Scan for the cell matching the given text and deliver its (X, Y) coordinate at center. 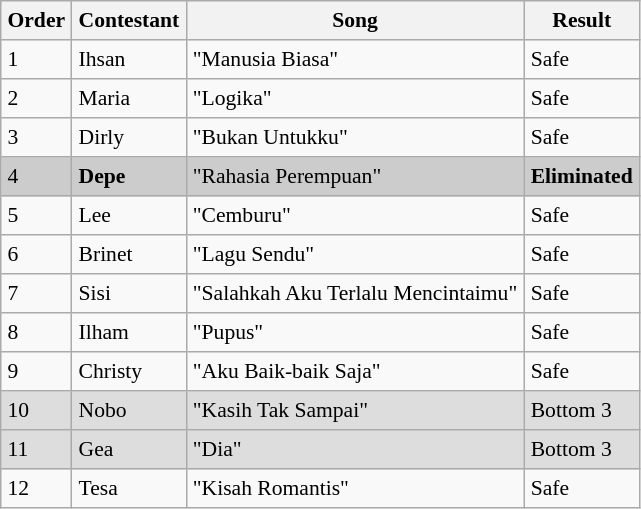
Lee (129, 216)
Result (582, 20)
Ihsan (129, 60)
9 (36, 372)
5 (36, 216)
4 (36, 176)
"Dia" (355, 450)
1 (36, 60)
6 (36, 254)
Song (355, 20)
Contestant (129, 20)
"Bukan Untukku" (355, 138)
11 (36, 450)
Depe (129, 176)
7 (36, 294)
Ilham (129, 332)
Dirly (129, 138)
3 (36, 138)
"Logika" (355, 98)
"Aku Baik-baik Saja" (355, 372)
Eliminated (582, 176)
Order (36, 20)
12 (36, 488)
"Manusia Biasa" (355, 60)
"Lagu Sendu" (355, 254)
Gea (129, 450)
Nobo (129, 410)
10 (36, 410)
"Pupus" (355, 332)
Sisi (129, 294)
Christy (129, 372)
Brinet (129, 254)
8 (36, 332)
2 (36, 98)
"Salahkah Aku Terlalu Mencintaimu" (355, 294)
"Kasih Tak Sampai" (355, 410)
"Kisah Romantis" (355, 488)
"Rahasia Perempuan" (355, 176)
Tesa (129, 488)
"Cemburu" (355, 216)
Maria (129, 98)
